Return (X, Y) of the center of cell containing provided text 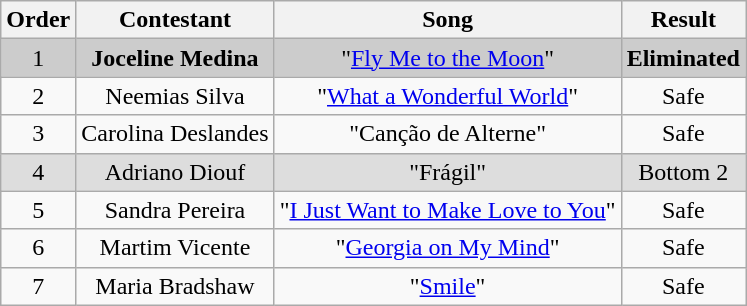
"I Just Want to Make Love to You" (448, 210)
Order (38, 20)
4 (38, 172)
Martim Vicente (175, 248)
7 (38, 286)
Adriano Diouf (175, 172)
"Frágil" (448, 172)
Sandra Pereira (175, 210)
Carolina Deslandes (175, 134)
"Fly Me to the Moon" (448, 58)
"Smile" (448, 286)
Contestant (175, 20)
"Georgia on My Mind" (448, 248)
2 (38, 96)
"Canção de Alterne" (448, 134)
Neemias Silva (175, 96)
6 (38, 248)
1 (38, 58)
Song (448, 20)
3 (38, 134)
Eliminated (683, 58)
"What a Wonderful World" (448, 96)
Maria Bradshaw (175, 286)
Joceline Medina (175, 58)
Result (683, 20)
5 (38, 210)
Bottom 2 (683, 172)
